Output the [X, Y] coordinate of the center of the cell containing the given text.  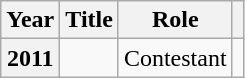
Contestant [175, 58]
Title [90, 20]
Role [175, 20]
2011 [30, 58]
Year [30, 20]
